Determine the [X, Y] coordinate at the center of the cell enclosing the given text.  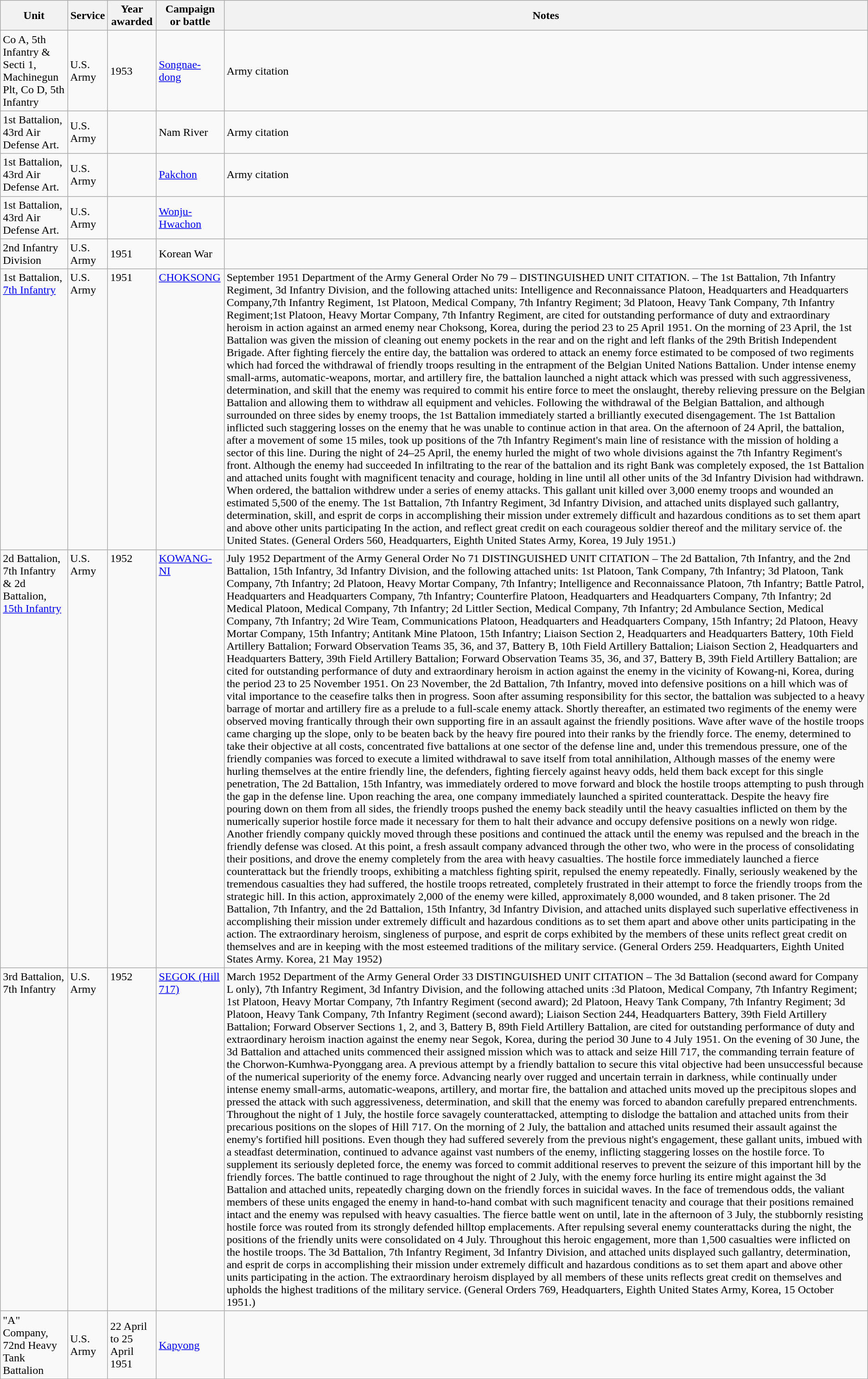
1953 [132, 70]
1st Battalion, 7th Infantry [34, 409]
Wonju-Hwachon [190, 217]
22 April to 25 April 1951 [132, 1345]
SEGOK (Hill 717) [190, 1139]
Unit [34, 16]
Nam River [190, 132]
Year awarded [132, 16]
Notes [546, 16]
2nd Infantry Division [34, 254]
Campaign or battle [190, 16]
Co A, 5th Infantry & Secti 1, Machinegun Plt, Co D, 5th Infantry [34, 70]
Kapyong [190, 1345]
Songnae-dong [190, 70]
Korean War [190, 254]
KOWANG-NI [190, 759]
Service [88, 16]
2d Battalion, 7th Infantry & 2d Battalion, 15th Infantry [34, 759]
"A" Company, 72nd Heavy Tank Battalion [34, 1345]
Pakchon [190, 175]
CHOKSONG [190, 409]
3rd Battalion, 7th Infantry [34, 1139]
